Find where the given text appears and provide that cell's center as (x, y) coordinate. 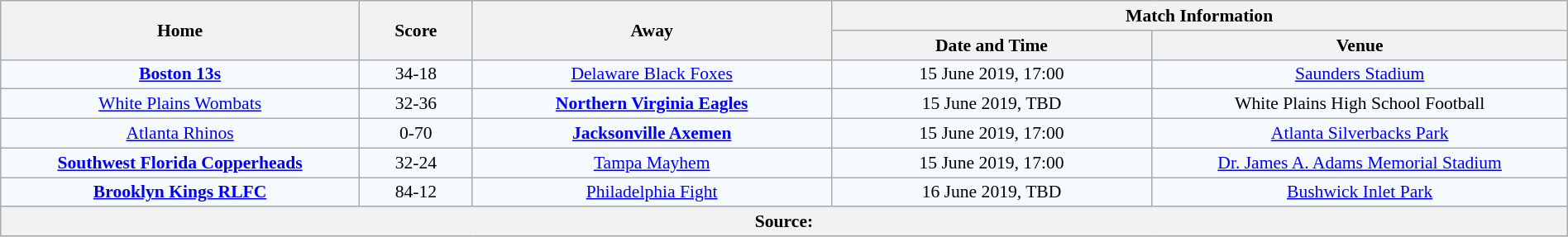
Home (180, 30)
Venue (1360, 45)
Jacksonville Axemen (652, 134)
Score (415, 30)
34-18 (415, 74)
Dr. James A. Adams Memorial Stadium (1360, 163)
Source: (784, 222)
84-12 (415, 192)
Atlanta Rhinos (180, 134)
Bushwick Inlet Park (1360, 192)
Southwest Florida Copperheads (180, 163)
Atlanta Silverbacks Park (1360, 134)
Tampa Mayhem (652, 163)
Delaware Black Foxes (652, 74)
Saunders Stadium (1360, 74)
Boston 13s (180, 74)
Brooklyn Kings RLFC (180, 192)
Away (652, 30)
0-70 (415, 134)
Philadelphia Fight (652, 192)
Date and Time (992, 45)
32-36 (415, 104)
White Plains Wombats (180, 104)
Northern Virginia Eagles (652, 104)
Match Information (1199, 16)
32-24 (415, 163)
15 June 2019, TBD (992, 104)
16 June 2019, TBD (992, 192)
White Plains High School Football (1360, 104)
